Provide the (x, y) coordinate of the cell's center where the given text is located.  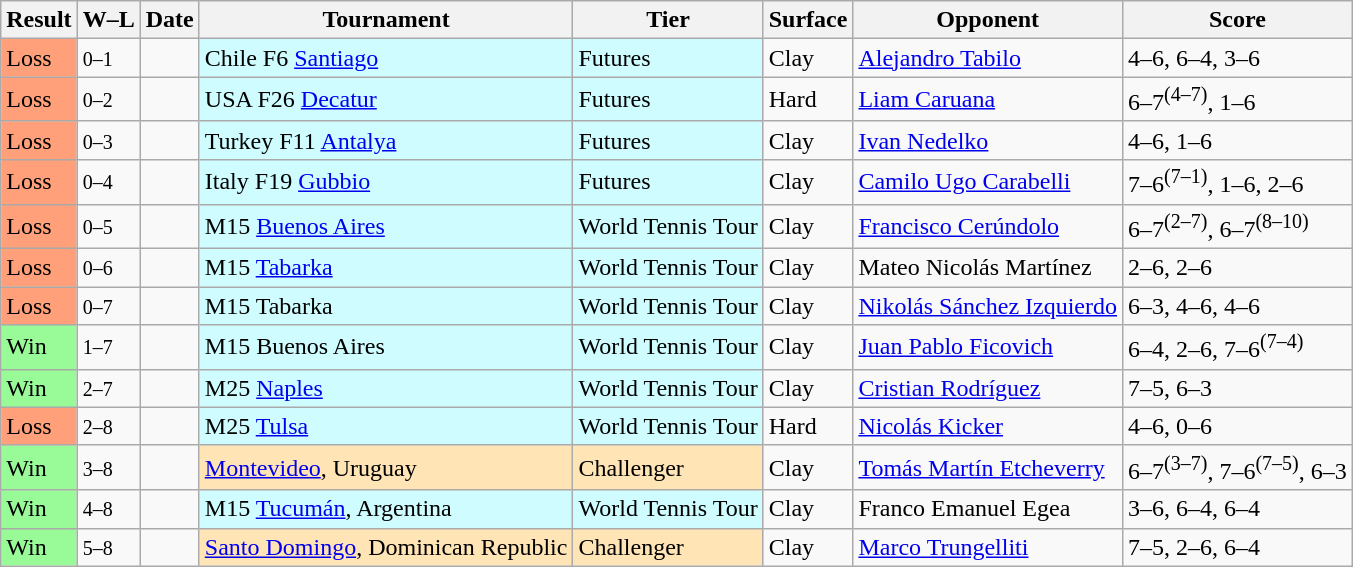
2–8 (108, 426)
2–6, 2–6 (1238, 268)
3–6, 6–4, 6–4 (1238, 509)
7–5, 6–3 (1238, 388)
Chile F6 Santiago (386, 58)
3–8 (108, 468)
6–7(4–7), 1–6 (1238, 100)
0–1 (108, 58)
Date (170, 20)
7–6(7–1), 1–6, 2–6 (1238, 182)
6–7(3–7), 7–6(7–5), 6–3 (1238, 468)
Ivan Nedelko (988, 140)
2–7 (108, 388)
Tournament (386, 20)
Marco Trungelliti (988, 547)
Mateo Nicolás Martínez (988, 268)
Surface (808, 20)
Tomás Martín Etcheverry (988, 468)
M25 Tulsa (386, 426)
4–8 (108, 509)
0–4 (108, 182)
0–2 (108, 100)
6–3, 4–6, 4–6 (1238, 306)
4–6, 0–6 (1238, 426)
0–3 (108, 140)
Opponent (988, 20)
0–6 (108, 268)
Francisco Cerúndolo (988, 226)
W–L (108, 20)
Alejandro Tabilo (988, 58)
Score (1238, 20)
Cristian Rodríguez (988, 388)
M15 Tucumán, Argentina (386, 509)
Italy F19 Gubbio (386, 182)
Santo Domingo, Dominican Republic (386, 547)
1–7 (108, 348)
6–7(2–7), 6–7(8–10) (1238, 226)
Nikolás Sánchez Izquierdo (988, 306)
Juan Pablo Ficovich (988, 348)
4–6, 1–6 (1238, 140)
4–6, 6–4, 3–6 (1238, 58)
Nicolás Kicker (988, 426)
M25 Naples (386, 388)
Result (39, 20)
5–8 (108, 547)
0–7 (108, 306)
0–5 (108, 226)
Camilo Ugo Carabelli (988, 182)
Turkey F11 Antalya (386, 140)
Montevideo, Uruguay (386, 468)
USA F26 Decatur (386, 100)
6–4, 2–6, 7–6(7–4) (1238, 348)
Liam Caruana (988, 100)
7–5, 2–6, 6–4 (1238, 547)
Franco Emanuel Egea (988, 509)
Tier (668, 20)
